Locate the cell with the specified text and output its (X, Y) center coordinate. 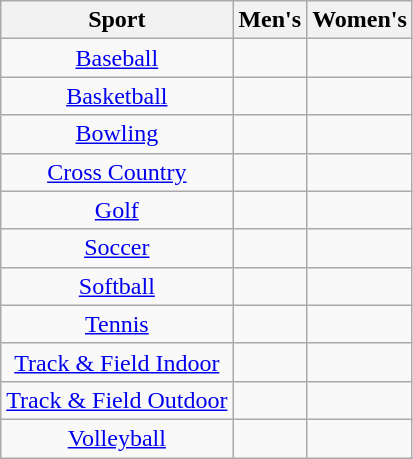
Cross Country (117, 172)
Track & Field Outdoor (117, 400)
Soccer (117, 248)
Basketball (117, 96)
Golf (117, 210)
Volleyball (117, 438)
Tennis (117, 324)
Bowling (117, 134)
Baseball (117, 58)
Softball (117, 286)
Track & Field Indoor (117, 362)
Men's (270, 20)
Women's (360, 20)
Sport (117, 20)
